Determine the [x, y] coordinate at the center of the cell enclosing the given text.  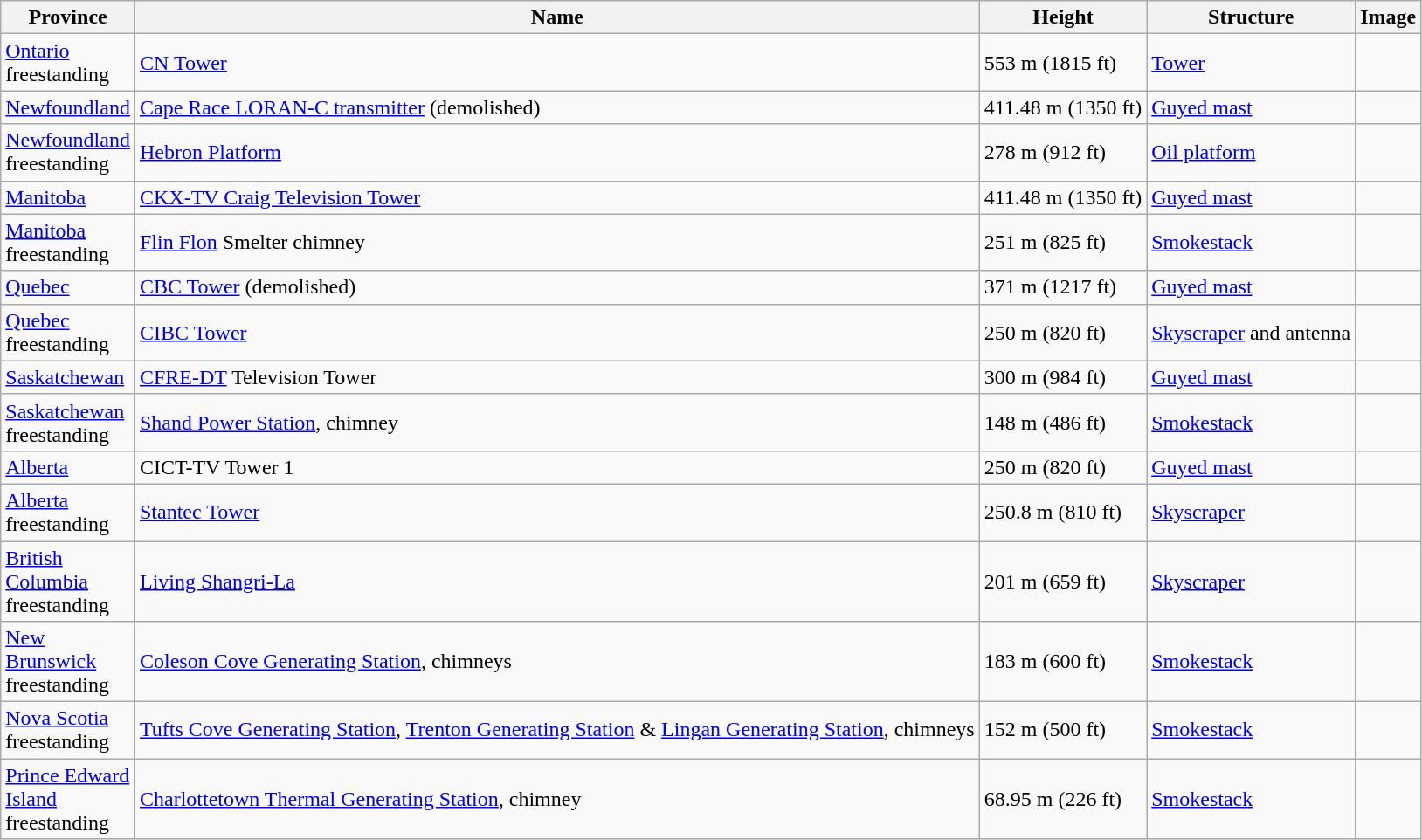
CKX-TV Craig Television Tower [557, 197]
Manitoba freestanding [68, 243]
148 m (486 ft) [1062, 423]
Skyscraper and antenna [1251, 332]
CFRE-DT Television Tower [557, 377]
Prince Edward Island freestanding [68, 799]
Tufts Cove Generating Station, Trenton Generating Station & Lingan Generating Station, chimneys [557, 730]
251 m (825 ft) [1062, 243]
250.8 m (810 ft) [1062, 512]
Nova Scotia freestanding [68, 730]
Structure [1251, 17]
New Brunswick freestanding [68, 662]
278 m (912 ft) [1062, 152]
Manitoba [68, 197]
Coleson Cove Generating Station, chimneys [557, 662]
68.95 m (226 ft) [1062, 799]
Flin Flon Smelter chimney [557, 243]
Quebec freestanding [68, 332]
Saskatchewan freestanding [68, 423]
Saskatchewan [68, 377]
CN Tower [557, 63]
Image [1389, 17]
Ontario freestanding [68, 63]
Cape Race LORAN-C transmitter (demolished) [557, 107]
CICT-TV Tower 1 [557, 467]
CIBC Tower [557, 332]
Quebec [68, 287]
201 m (659 ft) [1062, 582]
Newfoundland [68, 107]
371 m (1217 ft) [1062, 287]
Name [557, 17]
Living Shangri-La [557, 582]
183 m (600 ft) [1062, 662]
Height [1062, 17]
Province [68, 17]
Newfoundland freestanding [68, 152]
British Columbia freestanding [68, 582]
Stantec Tower [557, 512]
Alberta freestanding [68, 512]
Tower [1251, 63]
CBC Tower (demolished) [557, 287]
Alberta [68, 467]
152 m (500 ft) [1062, 730]
Shand Power Station, chimney [557, 423]
Oil platform [1251, 152]
Charlottetown Thermal Generating Station, chimney [557, 799]
300 m (984 ft) [1062, 377]
553 m (1815 ft) [1062, 63]
Hebron Platform [557, 152]
